Pinpoint the cell where the given text exists, returning its (x, y) midpoint coordinate. 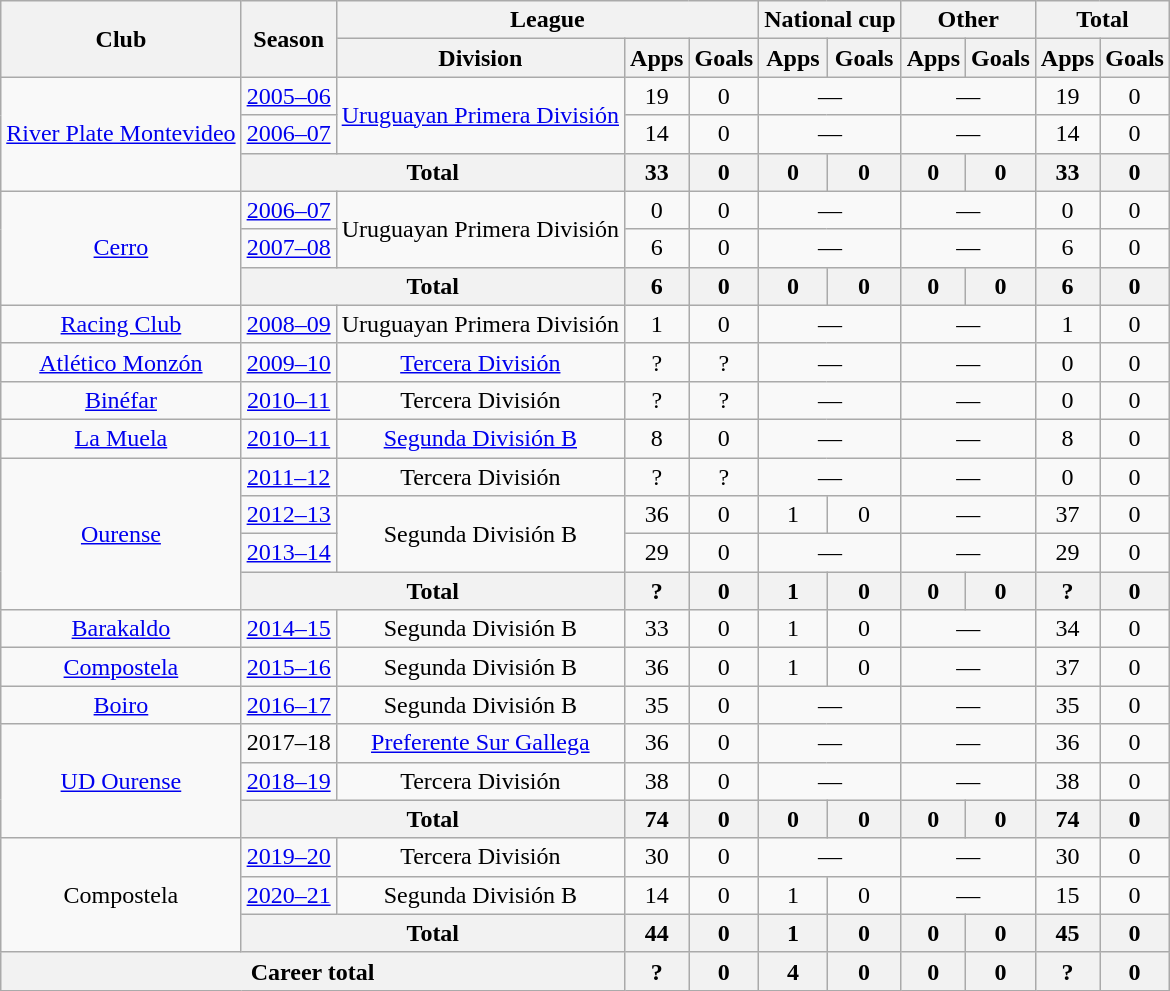
2015–16 (288, 667)
2014–15 (288, 629)
2019–20 (288, 857)
2020–21 (288, 895)
2013–14 (288, 553)
Binéfar (121, 400)
Cerro (121, 248)
2018–19 (288, 781)
Division (480, 58)
44 (657, 933)
La Muela (121, 438)
45 (1067, 933)
2012–13 (288, 515)
River Plate Montevideo (121, 134)
Boiro (121, 705)
15 (1067, 895)
2008–09 (288, 324)
Racing Club (121, 324)
2009–10 (288, 362)
2005–06 (288, 96)
Ourense (121, 534)
League (548, 20)
Club (121, 39)
2007–08 (288, 248)
2011–12 (288, 477)
Other (968, 20)
Career total (313, 971)
Barakaldo (121, 629)
4 (793, 971)
UD Ourense (121, 781)
Preferente Sur Gallega (480, 743)
Season (288, 39)
National cup (830, 20)
2017–18 (288, 743)
2016–17 (288, 705)
34 (1067, 629)
Atlético Monzón (121, 362)
